Locate the cell with the specified text and output its (x, y) center coordinate. 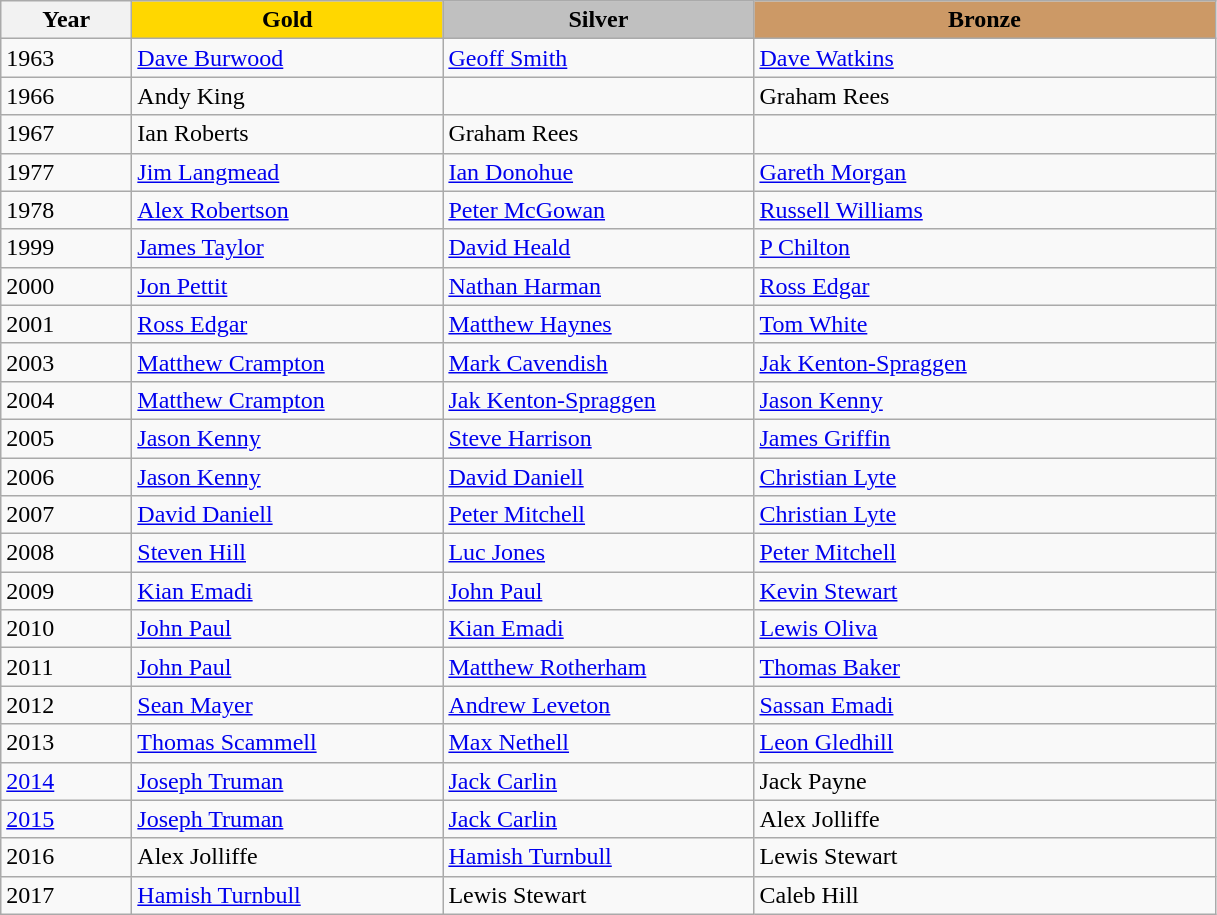
2001 (66, 324)
1978 (66, 210)
Ian Roberts (288, 134)
Leon Gledhill (984, 743)
Luc Jones (598, 553)
2000 (66, 286)
1963 (66, 58)
Matthew Haynes (598, 324)
Caleb Hill (984, 895)
Sassan Emadi (984, 705)
1966 (66, 96)
Nathan Harman (598, 286)
2006 (66, 477)
1977 (66, 172)
Mark Cavendish (598, 362)
2013 (66, 743)
Alex Robertson (288, 210)
Sean Mayer (288, 705)
2007 (66, 515)
2009 (66, 591)
2005 (66, 438)
Jim Langmead (288, 172)
1999 (66, 248)
2014 (66, 781)
Geoff Smith (598, 58)
1967 (66, 134)
Silver (598, 20)
Kevin Stewart (984, 591)
David Heald (598, 248)
2015 (66, 819)
James Griffin (984, 438)
James Taylor (288, 248)
Jack Payne (984, 781)
Jon Pettit (288, 286)
2010 (66, 629)
Tom White (984, 324)
2017 (66, 895)
Thomas Scammell (288, 743)
2003 (66, 362)
Ian Donohue (598, 172)
Steven Hill (288, 553)
Peter McGowan (598, 210)
Max Nethell (598, 743)
Steve Harrison (598, 438)
Andrew Leveton (598, 705)
2016 (66, 857)
Bronze (984, 20)
Thomas Baker (984, 667)
Dave Watkins (984, 58)
Andy King (288, 96)
Gareth Morgan (984, 172)
Dave Burwood (288, 58)
2004 (66, 400)
Matthew Rotherham (598, 667)
2011 (66, 667)
P Chilton (984, 248)
Year (66, 20)
2008 (66, 553)
Russell Williams (984, 210)
2012 (66, 705)
Lewis Oliva (984, 629)
Gold (288, 20)
